From the cell containing the given text, extract its center point as [X, Y] coordinate. 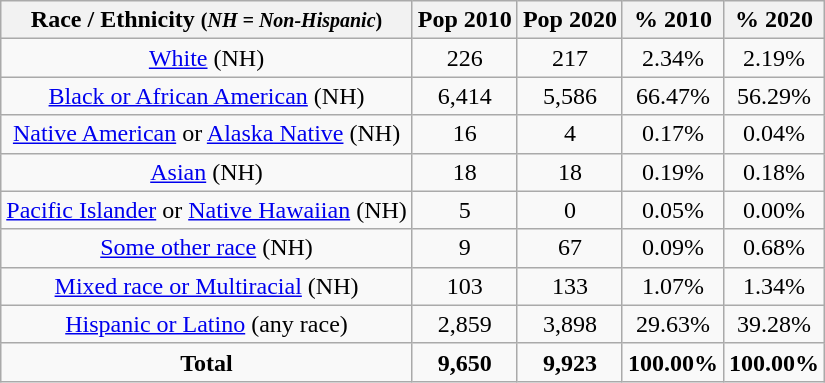
6,414 [464, 96]
4 [570, 134]
% 2020 [774, 20]
Native American or Alaska Native (NH) [207, 134]
67 [570, 248]
16 [464, 134]
Asian (NH) [207, 172]
217 [570, 58]
66.47% [672, 96]
2.19% [774, 58]
Pop 2020 [570, 20]
103 [464, 286]
9 [464, 248]
0.00% [774, 210]
29.63% [672, 324]
0.09% [672, 248]
White (NH) [207, 58]
0.17% [672, 134]
0.19% [672, 172]
3,898 [570, 324]
Hispanic or Latino (any race) [207, 324]
Black or African American (NH) [207, 96]
5,586 [570, 96]
9,923 [570, 362]
0.04% [774, 134]
0.68% [774, 248]
Some other race (NH) [207, 248]
Race / Ethnicity (NH = Non-Hispanic) [207, 20]
5 [464, 210]
Mixed race or Multiracial (NH) [207, 286]
Pop 2010 [464, 20]
9,650 [464, 362]
226 [464, 58]
Pacific Islander or Native Hawaiian (NH) [207, 210]
133 [570, 286]
1.34% [774, 286]
2.34% [672, 58]
% 2010 [672, 20]
Total [207, 362]
56.29% [774, 96]
39.28% [774, 324]
0.05% [672, 210]
0.18% [774, 172]
0 [570, 210]
2,859 [464, 324]
1.07% [672, 286]
